For the text-containing cell, return its midpoint in (X, Y) coordinate format. 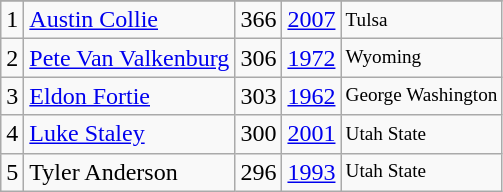
1 (12, 20)
Austin Collie (130, 20)
2001 (312, 134)
Tyler Anderson (130, 172)
1972 (312, 58)
3 (12, 96)
2007 (312, 20)
Tulsa (422, 20)
Wyoming (422, 58)
303 (258, 96)
1993 (312, 172)
366 (258, 20)
300 (258, 134)
296 (258, 172)
2 (12, 58)
Pete Van Valkenburg (130, 58)
1962 (312, 96)
4 (12, 134)
Luke Staley (130, 134)
George Washington (422, 96)
5 (12, 172)
306 (258, 58)
Eldon Fortie (130, 96)
